Scan for the cell matching the given text and deliver its [x, y] coordinate at center. 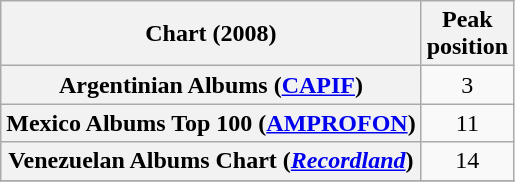
Venezuelan Albums Chart (Recordland) [211, 161]
Argentinian Albums (CAPIF) [211, 85]
11 [467, 123]
3 [467, 85]
Chart (2008) [211, 34]
Peakposition [467, 34]
14 [467, 161]
Mexico Albums Top 100 (AMPROFON) [211, 123]
